Provide the (X, Y) coordinate of the cell's center where the given text is located.  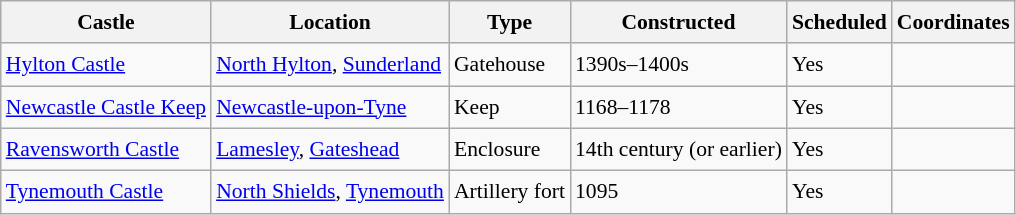
Location (330, 22)
Keep (510, 108)
North Hylton, Sunderland (330, 66)
Hylton Castle (106, 66)
14th century (or earlier) (678, 150)
Constructed (678, 22)
Castle (106, 22)
Newcastle-upon-Tyne (330, 108)
Ravensworth Castle (106, 150)
1390s–1400s (678, 66)
Tynemouth Castle (106, 192)
Enclosure (510, 150)
Lamesley, Gateshead (330, 150)
Type (510, 22)
Scheduled (840, 22)
Gatehouse (510, 66)
Coordinates (954, 22)
Artillery fort (510, 192)
1095 (678, 192)
1168–1178 (678, 108)
Newcastle Castle Keep (106, 108)
North Shields, Tynemouth (330, 192)
